From the cell containing the given text, extract its center point as (X, Y) coordinate. 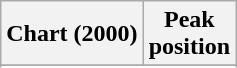
Peakposition (189, 34)
Chart (2000) (72, 34)
